Return the (x, y) coordinate for the center point of the cell that contains the specified text.  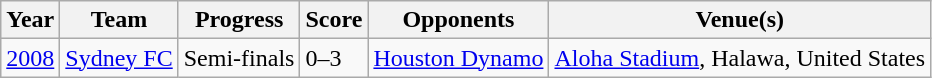
Opponents (458, 20)
0–3 (334, 58)
Venue(s) (740, 20)
Houston Dynamo (458, 58)
Team (119, 20)
Progress (239, 20)
2008 (30, 58)
Sydney FC (119, 58)
Aloha Stadium, Halawa, United States (740, 58)
Year (30, 20)
Score (334, 20)
Semi-finals (239, 58)
